Pinpoint the cell where the given text exists, returning its [x, y] midpoint coordinate. 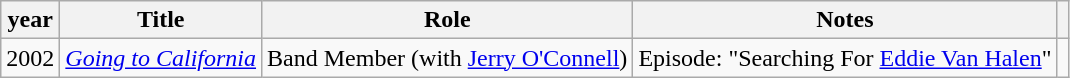
Band Member (with Jerry O'Connell) [448, 58]
Notes [845, 20]
Episode: "Searching For Eddie Van Halen" [845, 58]
year [30, 20]
Role [448, 20]
2002 [30, 58]
Title [161, 20]
Going to California [161, 58]
